Pinpoint the cell where the given text exists, returning its (X, Y) midpoint coordinate. 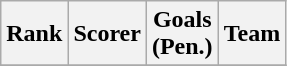
Team (252, 34)
Goals(Pen.) (182, 34)
Rank (34, 34)
Scorer (108, 34)
